From the cell containing the given text, extract its center point as (X, Y) coordinate. 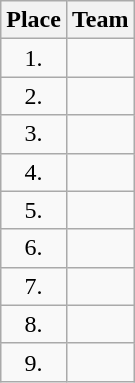
3. (34, 134)
1. (34, 58)
5. (34, 210)
Team (100, 20)
9. (34, 362)
7. (34, 286)
2. (34, 96)
4. (34, 172)
6. (34, 248)
8. (34, 324)
Place (34, 20)
